Provide the (x, y) coordinate of the cell's center where the given text is located.  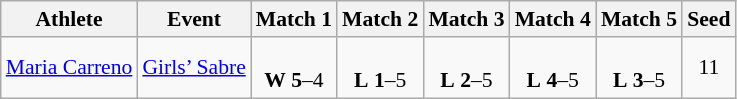
L 4–5 (553, 68)
Match 4 (553, 19)
Match 3 (466, 19)
Event (194, 19)
W 5–4 (294, 68)
L 1–5 (380, 68)
Maria Carreno (70, 68)
Seed (708, 19)
Athlete (70, 19)
Match 5 (639, 19)
L 2–5 (466, 68)
Match 2 (380, 19)
11 (708, 68)
Match 1 (294, 19)
L 3–5 (639, 68)
Girls’ Sabre (194, 68)
